Extract the [x, y] coordinate from the center of the cell holding the provided text.  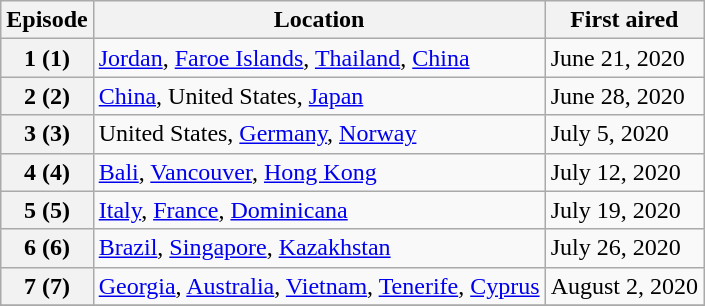
First aired [624, 20]
July 19, 2020 [624, 210]
6 (6) [47, 248]
Location [319, 20]
1 (1) [47, 58]
Bali, Vancouver, Hong Kong [319, 172]
July 5, 2020 [624, 134]
5 (5) [47, 210]
July 12, 2020 [624, 172]
3 (3) [47, 134]
4 (4) [47, 172]
7 (7) [47, 286]
United States, Germany, Norway [319, 134]
Brazil, Singapore, Kazakhstan [319, 248]
Georgia, Australia, Vietnam, Tenerife, Cyprus [319, 286]
Jordan, Faroe Islands, Thailand, China [319, 58]
2 (2) [47, 96]
Episode [47, 20]
China, United States, Japan [319, 96]
June 21, 2020 [624, 58]
June 28, 2020 [624, 96]
Italy, France, Dominicana [319, 210]
July 26, 2020 [624, 248]
August 2, 2020 [624, 286]
